From the cell containing the given text, extract its center point as (x, y) coordinate. 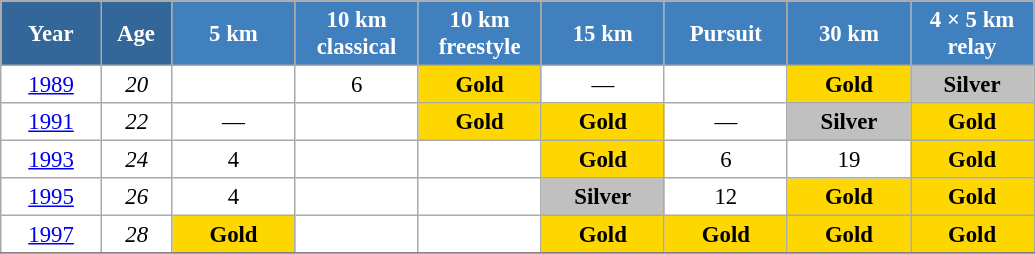
15 km (602, 34)
10 km classical (356, 34)
28 (136, 235)
4 × 5 km relay (972, 34)
1993 (52, 160)
1997 (52, 235)
10 km freestyle (480, 34)
12 (726, 197)
Age (136, 34)
1989 (52, 85)
1995 (52, 197)
19 (848, 160)
5 km (234, 34)
24 (136, 160)
Pursuit (726, 34)
1991 (52, 122)
22 (136, 122)
26 (136, 197)
Year (52, 34)
30 km (848, 34)
20 (136, 85)
